Find where the given text appears and provide that cell's center as (x, y) coordinate. 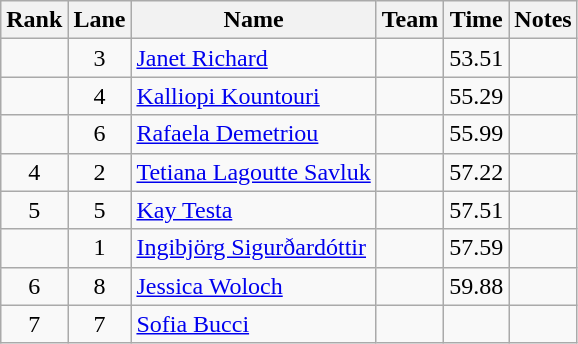
Tetiana Lagoutte Savluk (254, 172)
Janet Richard (254, 58)
57.51 (476, 210)
59.88 (476, 286)
57.59 (476, 248)
Team (410, 20)
55.29 (476, 96)
Ingibjörg Sigurðardóttir (254, 248)
Name (254, 20)
Kay Testa (254, 210)
Rafaela Demetriou (254, 134)
8 (100, 286)
53.51 (476, 58)
55.99 (476, 134)
57.22 (476, 172)
Kalliopi Kountouri (254, 96)
Sofia Bucci (254, 324)
Rank (34, 20)
2 (100, 172)
Notes (543, 20)
3 (100, 58)
Lane (100, 20)
Time (476, 20)
1 (100, 248)
Jessica Woloch (254, 286)
